Capture the cell that displays the provided text and extract its [x, y] central coordinate. 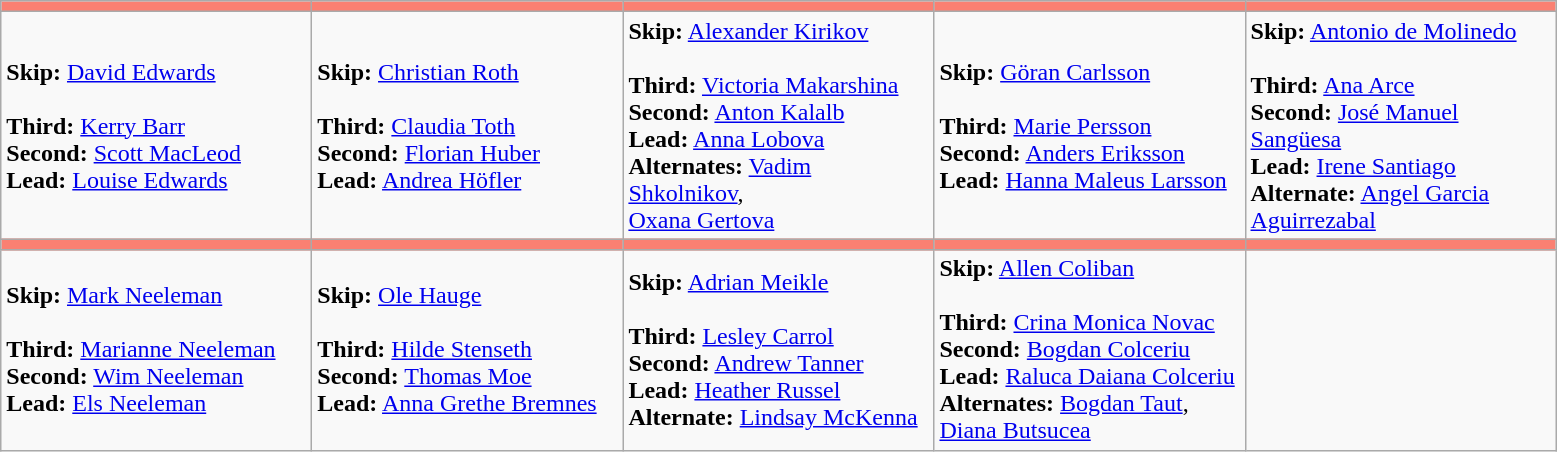
Skip: Adrian Meikle Third: Lesley Carrol Second: Andrew Tanner Lead: Heather Russel Alternate: Lindsay McKenna [778, 350]
Skip: Mark Neeleman Third: Marianne Neeleman Second: Wim Neeleman Lead: Els Neeleman [156, 350]
Skip: Allen Coliban Third: Crina Monica Novac Second: Bogdan Colceriu Lead: Raluca Daiana Colceriu Alternates: Bogdan Taut, Diana Butsucea [1090, 350]
Skip: David Edwards Third: Kerry Barr Second: Scott MacLeod Lead: Louise Edwards [156, 126]
Skip: Christian RothThird: Claudia Toth Second: Florian Huber Lead: Andrea Höfler [468, 126]
Skip: Alexander Kirikov Third: Victoria Makarshina Second: Anton Kalalb Lead: Anna Lobova Alternates: Vadim Shkolnikov, Oxana Gertova [778, 126]
Skip: Göran Carlsson Third: Marie Persson Second: Anders Eriksson Lead: Hanna Maleus Larsson [1090, 126]
Skip: Antonio de Molinedo Third: Ana Arce Second: José Manuel Sangüesa Lead: Irene Santiago Alternate: Angel Garcia Aguirrezabal [1400, 126]
Skip: Ole Hauge Third: Hilde Stenseth Second: Thomas Moe Lead: Anna Grethe Bremnes [468, 350]
